Find where the given text appears and provide that cell's center as (x, y) coordinate. 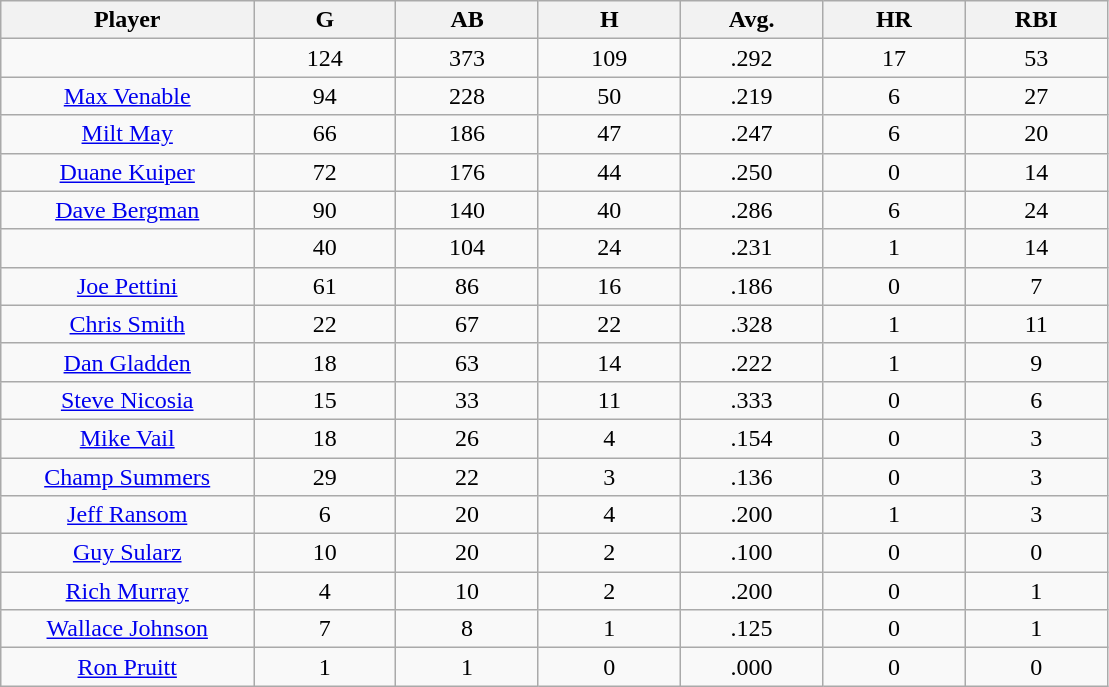
16 (609, 286)
Guy Sularz (128, 553)
66 (325, 134)
44 (609, 172)
Max Venable (128, 96)
72 (325, 172)
.154 (751, 438)
Mike Vail (128, 438)
.186 (751, 286)
.100 (751, 553)
.125 (751, 629)
17 (894, 58)
109 (609, 58)
Avg. (751, 20)
Milt May (128, 134)
186 (467, 134)
33 (467, 400)
.333 (751, 400)
124 (325, 58)
Player (128, 20)
86 (467, 286)
.231 (751, 248)
.222 (751, 362)
94 (325, 96)
Joe Pettini (128, 286)
.219 (751, 96)
.286 (751, 210)
.000 (751, 667)
Dan Gladden (128, 362)
.328 (751, 324)
H (609, 20)
Jeff Ransom (128, 515)
Steve Nicosia (128, 400)
104 (467, 248)
RBI (1036, 20)
.292 (751, 58)
228 (467, 96)
Ron Pruitt (128, 667)
Rich Murray (128, 591)
8 (467, 629)
Dave Bergman (128, 210)
Champ Summers (128, 477)
47 (609, 134)
HR (894, 20)
90 (325, 210)
AB (467, 20)
.136 (751, 477)
373 (467, 58)
26 (467, 438)
27 (1036, 96)
63 (467, 362)
.250 (751, 172)
29 (325, 477)
Wallace Johnson (128, 629)
140 (467, 210)
53 (1036, 58)
Duane Kuiper (128, 172)
61 (325, 286)
.247 (751, 134)
50 (609, 96)
9 (1036, 362)
G (325, 20)
Chris Smith (128, 324)
176 (467, 172)
15 (325, 400)
67 (467, 324)
